Capture the cell that displays the provided text and extract its [X, Y] central coordinate. 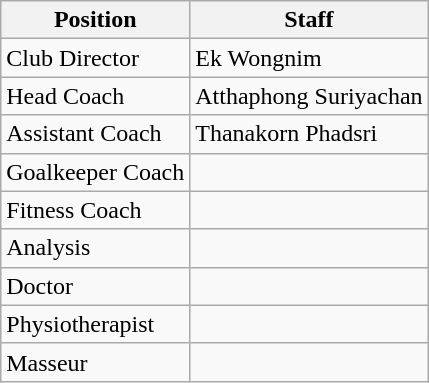
Position [96, 20]
Assistant Coach [96, 134]
Head Coach [96, 96]
Thanakorn Phadsri [309, 134]
Ek Wongnim [309, 58]
Atthaphong Suriyachan [309, 96]
Masseur [96, 362]
Physiotherapist [96, 324]
Goalkeeper Coach [96, 172]
Doctor [96, 286]
Fitness Coach [96, 210]
Staff [309, 20]
Analysis [96, 248]
Club Director [96, 58]
